For the text-containing cell, return its midpoint in (X, Y) coordinate format. 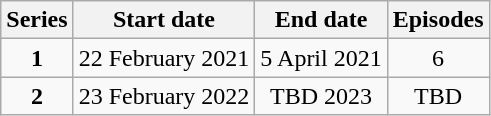
TBD (438, 96)
End date (321, 20)
2 (37, 96)
Series (37, 20)
5 April 2021 (321, 58)
1 (37, 58)
Start date (164, 20)
23 February 2022 (164, 96)
TBD 2023 (321, 96)
Episodes (438, 20)
6 (438, 58)
22 February 2021 (164, 58)
